Identify which cell holds the provided text, then report its (X, Y) central coordinate. 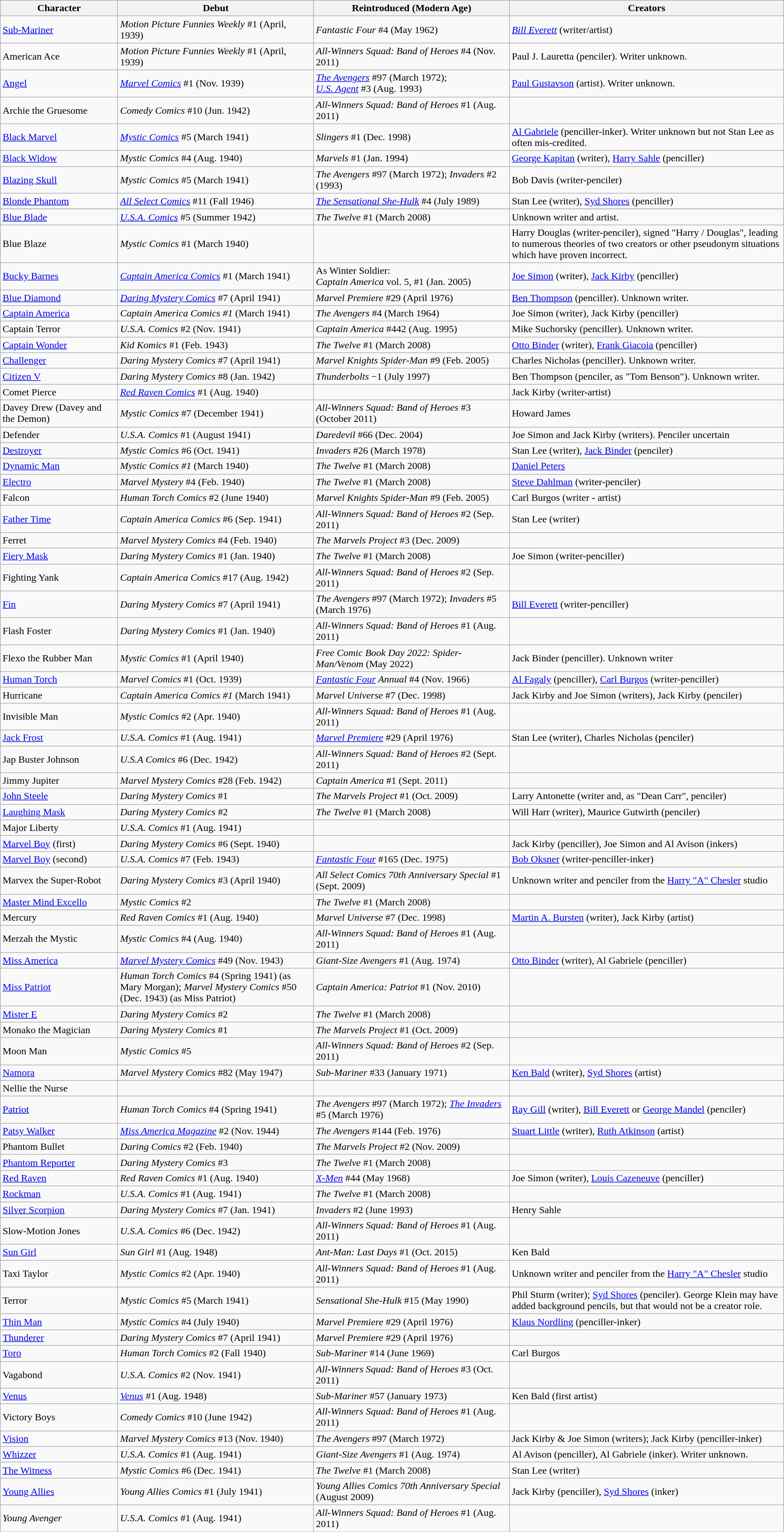
Archie the Gruesome (59, 110)
Stan Lee (writer), Charles Nicholas (penciler) (647, 738)
Ray Gill (writer), Bill Everett or George Mandel (penciler) (647, 1109)
U.S.A. Comics #6 (Dec. 1942) (216, 1231)
Bob Davis (writer-penciler) (647, 180)
The Avengers #144 (Feb. 1976) (412, 1131)
Stuart Little (writer), Ruth Atkinson (artist) (647, 1131)
Human Torch Comics #2 (June 1940) (216, 498)
Bill Everett (writer/artist) (647, 30)
Fantastic Four #4 (May 1962) (412, 30)
Comedy Comics #10 (June 1942) (216, 1417)
Slingers #1 (Dec. 1998) (412, 137)
Henry Sahle (647, 1210)
The Avengers #97 (March 1972);U.S. Agent #3 (Aug. 1993) (412, 84)
Comet Pierce (59, 392)
Phantom Reporter (59, 1162)
Sun Girl #1 (Aug. 1948) (216, 1252)
Fiery Mask (59, 556)
U.S.A. Comics #1 (August 1941) (216, 435)
Jack Kirby (penciller), Joe Simon and Al Avison (inkers) (647, 843)
Captain America Comics #6 (Sep. 1941) (216, 519)
Young Allies Comics 70th Anniversary Special (August 2009) (412, 1491)
Captain America: Patriot #1 (Nov. 2010) (412, 987)
Mystic Comics #6 (Oct. 1941) (216, 450)
Silver Scorpion (59, 1210)
Daniel Peters (647, 466)
The Witness (59, 1470)
Blue Blaze (59, 244)
All-Winners Squad: Band of Heroes #3 (Oct. 2011) (412, 1375)
Young Allies (59, 1491)
Bill Everett (writer-penciller) (647, 605)
X-Men #44 (May 1968) (412, 1178)
U.S.A. Comics #5 (Summer 1942) (216, 217)
Blazing Skull (59, 180)
Stan Lee (writer), Syd Shores (penciller) (647, 201)
Sub-Mariner #33 (January 1971) (412, 1072)
Falcon (59, 498)
Jack Binder (penciller). Unknown writer (647, 658)
Jack Frost (59, 738)
Namora (59, 1072)
Free Comic Book Day 2022: Spider-Man/Venom (May 2022) (412, 658)
Major Liberty (59, 828)
Captain Wonder (59, 345)
John Steele (59, 796)
All-Winners Squad: Band of Heroes #2 (Sept. 2011) (412, 759)
Mystic Comics #2 (216, 902)
Sensational She-Hulk #15 (May 1990) (412, 1300)
Steve Dahlman (writer-penciler) (647, 482)
Paul J. Lauretta (penciler). Writer unknown. (647, 56)
Challenger (59, 361)
American Ace (59, 56)
Captain America (59, 314)
The Marvels Project #2 (Nov. 2009) (412, 1147)
Stan Lee (writer), Jack Binder (penciler) (647, 450)
Hurricane (59, 695)
Human Torch Comics #2 (Fall 1940) (216, 1353)
Bucky Barnes (59, 276)
Thunderer (59, 1338)
Fin (59, 605)
Human Torch Comics #4 (Spring 1941) (as Mary Morgan); Marvel Mystery Comics #50 (Dec. 1943) (as Miss Patriot) (216, 987)
Terror (59, 1300)
Daring Comics #2 (Feb. 1940) (216, 1147)
Laughing Mask (59, 812)
All Select Comics #11 (Fall 1946) (216, 201)
Dynamic Man (59, 466)
Reintroduced (Modern Age) (412, 8)
Character (59, 8)
Merzah the Mystic (59, 939)
Marvel Mystery Comics #4 (Feb. 1940) (216, 540)
Vision (59, 1439)
Invaders #26 (March 1978) (412, 450)
Human Torch Comics #4 (Spring 1941) (216, 1109)
U.S.A Comics #6 (Dec. 1942) (216, 759)
Victory Boys (59, 1417)
Klaus Nordling (penciller-inker) (647, 1322)
Whizzer (59, 1454)
Creators (647, 8)
Defender (59, 435)
Black Widow (59, 158)
Daring Mystery Comics #6 (Sept. 1940) (216, 843)
Marvel Mystery #4 (Feb. 1940) (216, 482)
The Marvels Project #3 (Dec. 2009) (412, 540)
Destroyer (59, 450)
Jack Kirby (penciller), Syd Shores (inker) (647, 1491)
Unknown writer and artist. (647, 217)
Jack Kirby & Joe Simon (writers); Jack Kirby (penciller-inker) (647, 1439)
Mystic Comics #6 (Dec. 1941) (216, 1470)
Sun Girl (59, 1252)
Thin Man (59, 1322)
Mystic Comics #1 (April 1940) (216, 658)
Ken Bald (647, 1252)
The Sensational She-Hulk #4 (July 1989) (412, 201)
Daring Mystery Comics #8 (Jan. 1942) (216, 376)
Angel (59, 84)
Charles Nicholas (penciller). Unknown writer. (647, 361)
Ken Bald (first artist) (647, 1396)
Captain America #442 (Aug. 1995) (412, 329)
Ben Thompson (penciler, as "Tom Benson"). Unknown writer. (647, 376)
Bob Oksner (writer-penciller-inker) (647, 859)
Davey Drew (Davey and the Demon) (59, 414)
Miss Patriot (59, 987)
Fantastic Four #165 (Dec. 1975) (412, 859)
Young Allies Comics #1 (July 1941) (216, 1491)
Paul Gustavson (artist). Writer unknown. (647, 84)
Blonde Phantom (59, 201)
Invaders #2 (June 1993) (412, 1210)
Blue Diamond (59, 297)
Flash Foster (59, 631)
Captain Terror (59, 329)
Flexo the Rubber Man (59, 658)
Red Raven (59, 1178)
Fighting Yank (59, 577)
Ant-Man: Last Days #1 (Oct. 2015) (412, 1252)
Larry Antonette (writer and, as "Dean Carr", penciler) (647, 796)
Marvel Comics #1 (Oct. 1939) (216, 680)
All Select Comics 70th Anniversary Special #1 (Sept. 2009) (412, 880)
Mystic Comics #4 (July 1940) (216, 1322)
Marvex the Super-Robot (59, 880)
Marvel Mystery Comics #82 (May 1947) (216, 1072)
Phantom Bullet (59, 1147)
U.S.A. Comics #7 (Feb. 1943) (216, 859)
The Avengers #97 (March 1972); The Invaders #5 (March 1976) (412, 1109)
Blue Blade (59, 217)
Black Marvel (59, 137)
The Avengers #97 (March 1972); Invaders #5 (March 1976) (412, 605)
Joe Simon (writer-penciller) (647, 556)
Joe Simon (writer), Louis Cazeneuve (penciller) (647, 1178)
Patsy Walker (59, 1131)
Miss America (59, 960)
Joe Simon and Jack Kirby (writers). Penciler uncertain (647, 435)
Jimmy Jupiter (59, 780)
Carl Burgos (647, 1353)
Marvel Mystery Comics #49 (Nov. 1943) (216, 960)
Venus #1 (Aug. 1948) (216, 1396)
Ken Bald (writer), Syd Shores (artist) (647, 1072)
Mystic Comics #7 (December 1941) (216, 414)
Jack Kirby (writer-artist) (647, 392)
Daredevil #66 (Dec. 2004) (412, 435)
Will Harr (writer), Maurice Gutwirth (penciler) (647, 812)
Vagabond (59, 1375)
Daring Mystery Comics #3 (216, 1162)
Marvel Mystery Comics #28 (Feb. 1942) (216, 780)
Sub-Mariner #14 (June 1969) (412, 1353)
Mercury (59, 918)
Otto Binder (writer), Al Gabriele (penciller) (647, 960)
Jack Kirby and Joe Simon (writers), Jack Kirby (penciler) (647, 695)
Marvel Comics #1 (Nov. 1939) (216, 84)
Taxi Taylor (59, 1274)
Sub-Mariner #57 (January 1973) (412, 1396)
Citizen V (59, 376)
Daring Mystery Comics #7 (Jan. 1941) (216, 1210)
Marvel Boy (first) (59, 843)
Daring Mystery Comics #3 (April 1940) (216, 880)
George Kapitan (writer), Harry Sahle (penciller) (647, 158)
As Winter Soldier:Captain America vol. 5, #1 (Jan. 2005) (412, 276)
Thunderbolts −1 (July 1997) (412, 376)
Phil Sturm (writer); Syd Shores (penciler). George Klein may have added background pencils, but that would not be a creator role. (647, 1300)
Slow-Motion Jones (59, 1231)
Toro (59, 1353)
Comedy Comics #10 (Jun. 1942) (216, 110)
Master Mind Excello (59, 902)
Marvel Boy (second) (59, 859)
Young Avenger (59, 1518)
Ben Thompson (penciller). Unknown writer. (647, 297)
Carl Burgos (writer - artist) (647, 498)
Jap Buster Johnson (59, 759)
Marvel Mystery Comics #13 (Nov. 1940) (216, 1439)
Martin A. Bursten (writer), Jack Kirby (artist) (647, 918)
The Avengers #97 (March 1972) (412, 1439)
All-Winners Squad: Band of Heroes #4 (Nov. 2011) (412, 56)
Otto Binder (writer), Frank Giacoia (penciller) (647, 345)
Howard James (647, 414)
Human Torch (59, 680)
Captain America Comics #17 (Aug. 1942) (216, 577)
The Avengers #97 (March 1972); Invaders #2 (1993) (412, 180)
Monako the Magician (59, 1030)
The Avengers #4 (March 1964) (412, 314)
Al Avison (penciller), Al Gabriele (inker). Writer unknown. (647, 1454)
Mister E (59, 1014)
Electro (59, 482)
Fantastic Four Annual #4 (Nov. 1966) (412, 680)
Kid Komics #1 (Feb. 1943) (216, 345)
Al Gabriele (penciller-inker). Writer unknown but not Stan Lee as often mis-credited. (647, 137)
Mystic Comics #5 (216, 1051)
Sub-Mariner (59, 30)
Patriot (59, 1109)
Marvels #1 (Jan. 1994) (412, 158)
Debut (216, 8)
Father Time (59, 519)
All-Winners Squad: Band of Heroes #3 (October 2011) (412, 414)
Miss America Magazine #2 (Nov. 1944) (216, 1131)
Mike Suchorsky (penciller). Unknown writer. (647, 329)
Venus (59, 1396)
Captain America #1 (Sept. 2011) (412, 780)
Nellie the Nurse (59, 1088)
Moon Man (59, 1051)
Ferret (59, 540)
Al Fagaly (penciller), Carl Burgos (writer-penciller) (647, 680)
Rockman (59, 1194)
Invisible Man (59, 716)
